Find where the given text appears and provide that cell's center as (x, y) coordinate. 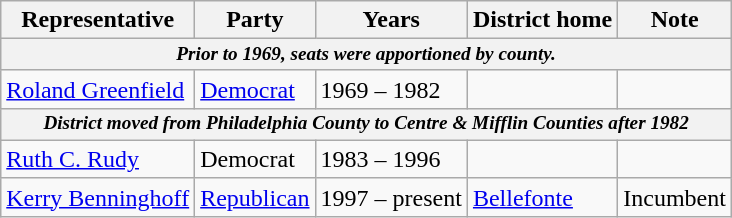
District moved from Philadelphia County to Centre & Mifflin Counties after 1982 (366, 125)
1983 – 1996 (391, 159)
Representative (98, 20)
1997 – present (391, 197)
Incumbent (675, 197)
Prior to 1969, seats were apportioned by county. (366, 55)
Ruth C. Rudy (98, 159)
District home (542, 20)
Roland Greenfield (98, 89)
Kerry Benninghoff (98, 197)
1969 – 1982 (391, 89)
Note (675, 20)
Bellefonte (542, 197)
Years (391, 20)
Party (255, 20)
Republican (255, 197)
